Determine the [X, Y] coordinate at the center of the cell enclosing the given text.  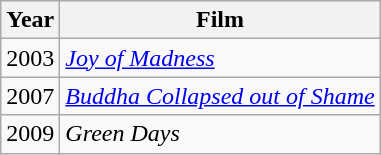
Year [30, 20]
Buddha Collapsed out of Shame [220, 96]
2003 [30, 58]
2007 [30, 96]
Green Days [220, 134]
2009 [30, 134]
Film [220, 20]
Joy of Madness [220, 58]
